Provide the [x, y] coordinate of the cell's center where the given text is located.  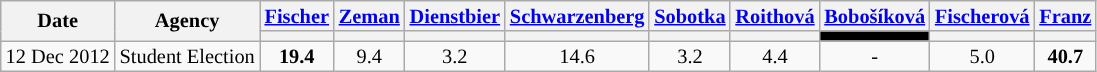
19.4 [297, 56]
Zeman [370, 16]
Date [58, 20]
Dienstbier [455, 16]
Franz [1065, 16]
Agency [188, 20]
- [874, 56]
9.4 [370, 56]
4.4 [774, 56]
Fischerová [982, 16]
Sobotka [690, 16]
5.0 [982, 56]
Student Election [188, 56]
14.6 [577, 56]
Schwarzenberg [577, 16]
40.7 [1065, 56]
12 Dec 2012 [58, 56]
Fischer [297, 16]
Bobošíková [874, 16]
Roithová [774, 16]
